Provide the (x, y) coordinate of the cell's center where the given text is located.  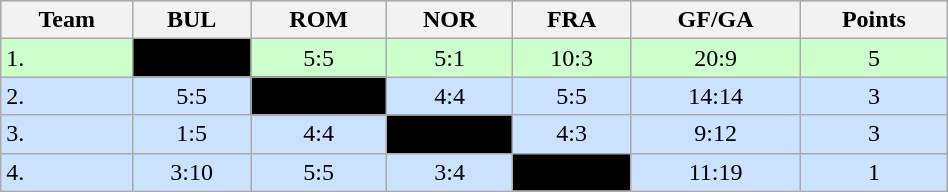
4. (67, 172)
FRA (572, 20)
3:10 (192, 172)
3:4 (450, 172)
5:1 (450, 58)
9:12 (716, 134)
4:3 (572, 134)
GF/GA (716, 20)
Team (67, 20)
2. (67, 96)
1. (67, 58)
14:14 (716, 96)
ROM (319, 20)
BUL (192, 20)
10:3 (572, 58)
1:5 (192, 134)
11:19 (716, 172)
20:9 (716, 58)
3. (67, 134)
5 (874, 58)
NOR (450, 20)
1 (874, 172)
Points (874, 20)
